Detect which cell encompasses the target text, then output its (x, y) center coordinate. 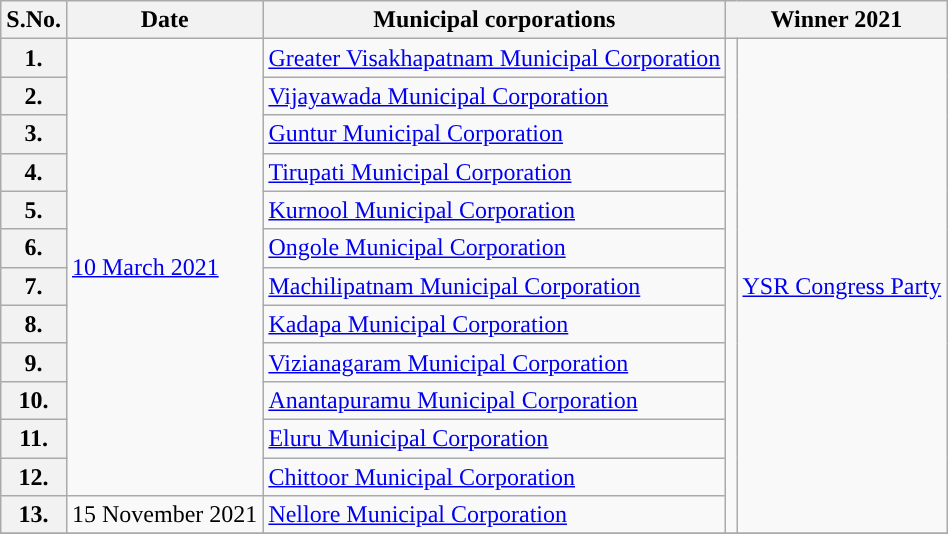
11. (34, 438)
15 November 2021 (164, 515)
1. (34, 58)
Ongole Municipal Corporation (494, 248)
Chittoor Municipal Corporation (494, 477)
Date (164, 20)
10 March 2021 (164, 268)
5. (34, 210)
Guntur Municipal Corporation (494, 134)
Municipal corporations (494, 20)
9. (34, 362)
Anantapuramu Municipal Corporation (494, 400)
13. (34, 515)
6. (34, 248)
Greater Visakhapatnam Municipal Corporation (494, 58)
Kadapa Municipal Corporation (494, 324)
3. (34, 134)
YSR Congress Party (842, 286)
10. (34, 400)
Eluru Municipal Corporation (494, 438)
4. (34, 172)
7. (34, 286)
Nellore Municipal Corporation (494, 515)
Tirupati Municipal Corporation (494, 172)
Vijayawada Municipal Corporation (494, 96)
Winner 2021 (836, 20)
Vizianagaram Municipal Corporation (494, 362)
2. (34, 96)
Machilipatnam Municipal Corporation (494, 286)
S.No. (34, 20)
12. (34, 477)
Kurnool Municipal Corporation (494, 210)
8. (34, 324)
